Identify which cell holds the provided text, then report its [x, y] central coordinate. 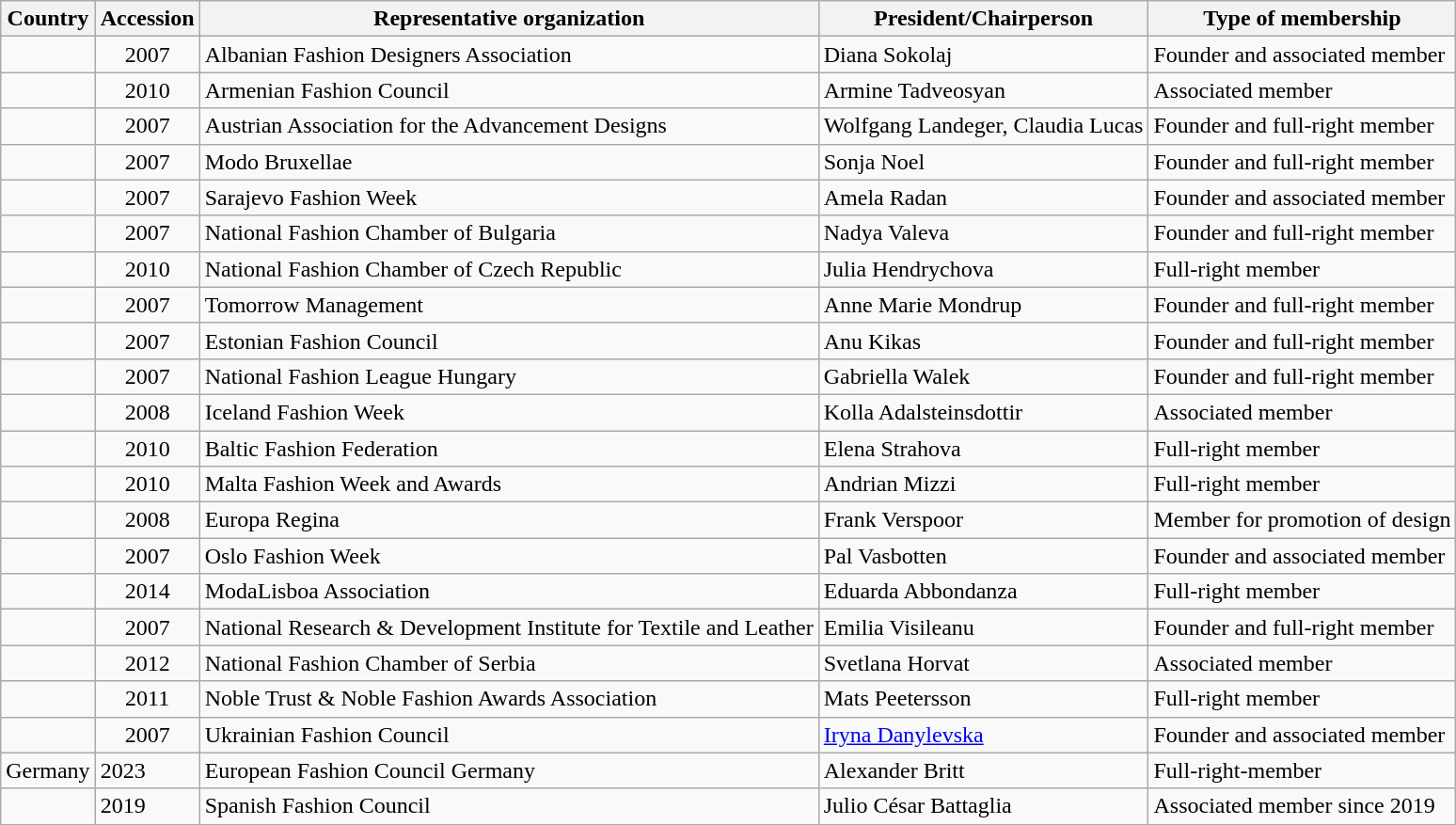
Austrian Association for the Advancement Designs [509, 126]
Associated member since 2019 [1302, 806]
Germany [48, 770]
Oslo Fashion Week [509, 556]
2023 [147, 770]
Armenian Fashion Council [509, 90]
2012 [147, 663]
Malta Fashion Week and Awards [509, 484]
Emilia Visileanu [984, 627]
Ukrainian Fashion Council [509, 735]
Svetlana Horvat [984, 663]
Sonja Noel [984, 162]
Type of membership [1302, 19]
Eduarda Abbondanza [984, 592]
Member for promotion of design [1302, 520]
Europa Regina [509, 520]
Iryna Danylevska [984, 735]
Julia Hendrychova [984, 269]
Anu Kikas [984, 341]
Representative organization [509, 19]
Alexander Britt [984, 770]
Wolfgang Landeger, Claudia Lucas [984, 126]
Modo Bruxellae [509, 162]
Kolla Adalsteinsdottir [984, 412]
Iceland Fashion Week [509, 412]
Country [48, 19]
National Fashion Chamber of Serbia [509, 663]
Pal Vasbotten [984, 556]
Anne Marie Mondrup [984, 305]
Andrian Mizzi [984, 484]
Nadya Valeva [984, 233]
National Fashion Chamber of Czech Republic [509, 269]
Mats Peetersson [984, 699]
Albanian Fashion Designers Association [509, 55]
National Research & Development Institute for Textile and Leather [509, 627]
ModaLisboa Association [509, 592]
National Fashion League Hungary [509, 376]
Elena Strahova [984, 449]
Estonian Fashion Council [509, 341]
Armine Tadveosyan [984, 90]
Baltic Fashion Federation [509, 449]
Accession [147, 19]
Diana Sokolaj [984, 55]
Julio César Battaglia [984, 806]
Full-right-member [1302, 770]
European Fashion Council Germany [509, 770]
Sarajevo Fashion Week [509, 198]
Amela Radan [984, 198]
National Fashion Chamber of Bulgaria [509, 233]
Frank Verspoor [984, 520]
Gabriella Walek [984, 376]
Tomorrow Management [509, 305]
2011 [147, 699]
President/Chairperson [984, 19]
2014 [147, 592]
2019 [147, 806]
Noble Trust & Noble Fashion Awards Association [509, 699]
Spanish Fashion Council [509, 806]
